From the cell containing the given text, extract its center point as (X, Y) coordinate. 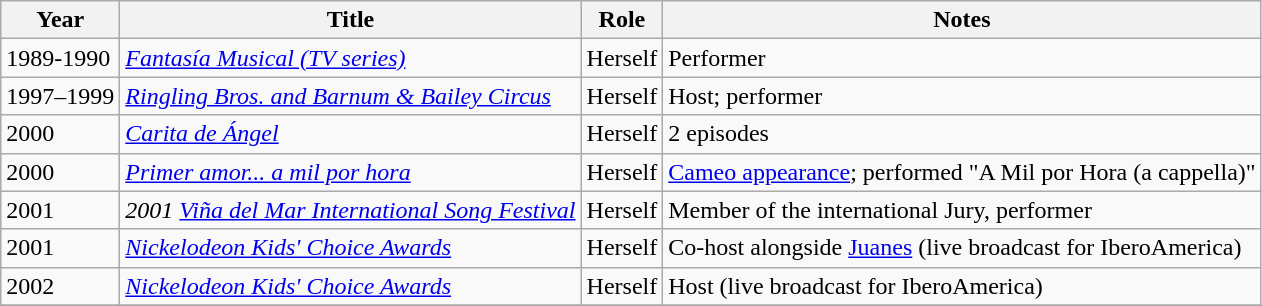
1997–1999 (60, 96)
Carita de Ángel (350, 134)
Co-host alongside Juanes (live broadcast for IberoAmerica) (962, 248)
Role (622, 20)
2001 Viña del Mar International Song Festival (350, 210)
Notes (962, 20)
Performer (962, 58)
Host (live broadcast for IberoAmerica) (962, 286)
Year (60, 20)
2002 (60, 286)
Title (350, 20)
Ringling Bros. and Barnum & Bailey Circus (350, 96)
Member of the international Jury, performer (962, 210)
1989-1990 (60, 58)
Host; performer (962, 96)
Cameo appearance; performed "A Mil por Hora (a cappella)" (962, 172)
Fantasía Musical (TV series) (350, 58)
Primer amor... a mil por hora (350, 172)
2 episodes (962, 134)
